Determine the (X, Y) coordinate at the center of the cell enclosing the given text.  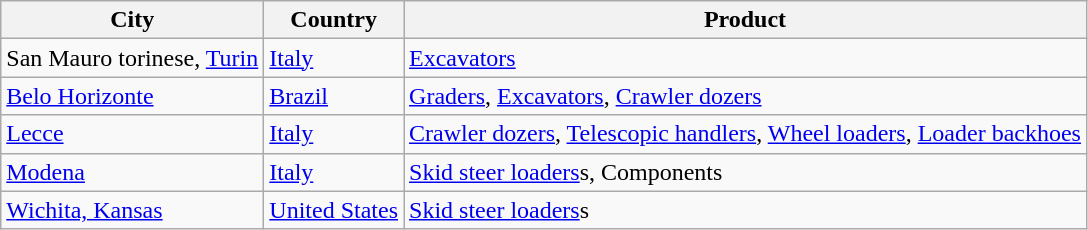
City (132, 20)
Lecce (132, 134)
San Mauro torinese, Turin (132, 58)
Belo Horizonte (132, 96)
Excavators (746, 58)
Skid steer loaderss, Components (746, 172)
Product (746, 20)
Wichita, Kansas (132, 210)
Country (334, 20)
Graders, Excavators, Crawler dozers (746, 96)
Modena (132, 172)
Crawler dozers, Telescopic handlers, Wheel loaders, Loader backhoes (746, 134)
United States (334, 210)
Brazil (334, 96)
Skid steer loaderss (746, 210)
